Return (x, y) of the center of cell containing provided text 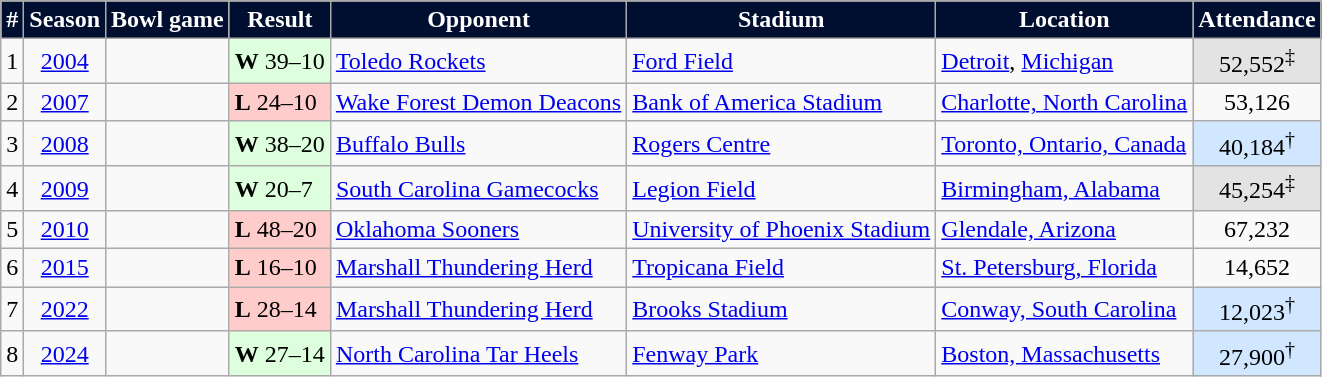
Toronto, Ontario, Canada (1064, 144)
2010 (65, 230)
Boston, Massachusetts (1064, 354)
Glendale, Arizona (1064, 230)
3 (12, 144)
Rogers Centre (782, 144)
Buffalo Bulls (478, 144)
7 (12, 310)
Oklahoma Sooners (478, 230)
27,900† (1257, 354)
52,552‡ (1257, 62)
Ford Field (782, 62)
W 27–14 (280, 354)
Wake Forest Demon Deacons (478, 102)
Season (65, 20)
1 (12, 62)
Legion Field (782, 188)
2008 (65, 144)
45,254‡ (1257, 188)
Location (1064, 20)
L 28–14 (280, 310)
2015 (65, 268)
Toledo Rockets (478, 62)
2 (12, 102)
L 24–10 (280, 102)
L 48–20 (280, 230)
University of Phoenix Stadium (782, 230)
14,652 (1257, 268)
2004 (65, 62)
4 (12, 188)
2022 (65, 310)
67,232 (1257, 230)
2024 (65, 354)
8 (12, 354)
St. Petersburg, Florida (1064, 268)
Tropicana Field (782, 268)
South Carolina Gamecocks (478, 188)
Brooks Stadium (782, 310)
Fenway Park (782, 354)
6 (12, 268)
W 38–20 (280, 144)
40,184† (1257, 144)
W 39–10 (280, 62)
L 16–10 (280, 268)
Birmingham, Alabama (1064, 188)
Charlotte, North Carolina (1064, 102)
53,126 (1257, 102)
North Carolina Tar Heels (478, 354)
Opponent (478, 20)
Bowl game (168, 20)
W 20–7 (280, 188)
Stadium (782, 20)
2009 (65, 188)
5 (12, 230)
2007 (65, 102)
Conway, South Carolina (1064, 310)
Attendance (1257, 20)
# (12, 20)
12,023† (1257, 310)
Result (280, 20)
Detroit, Michigan (1064, 62)
Bank of America Stadium (782, 102)
